Provide the (x, y) coordinate of the cell's center where the given text is located.  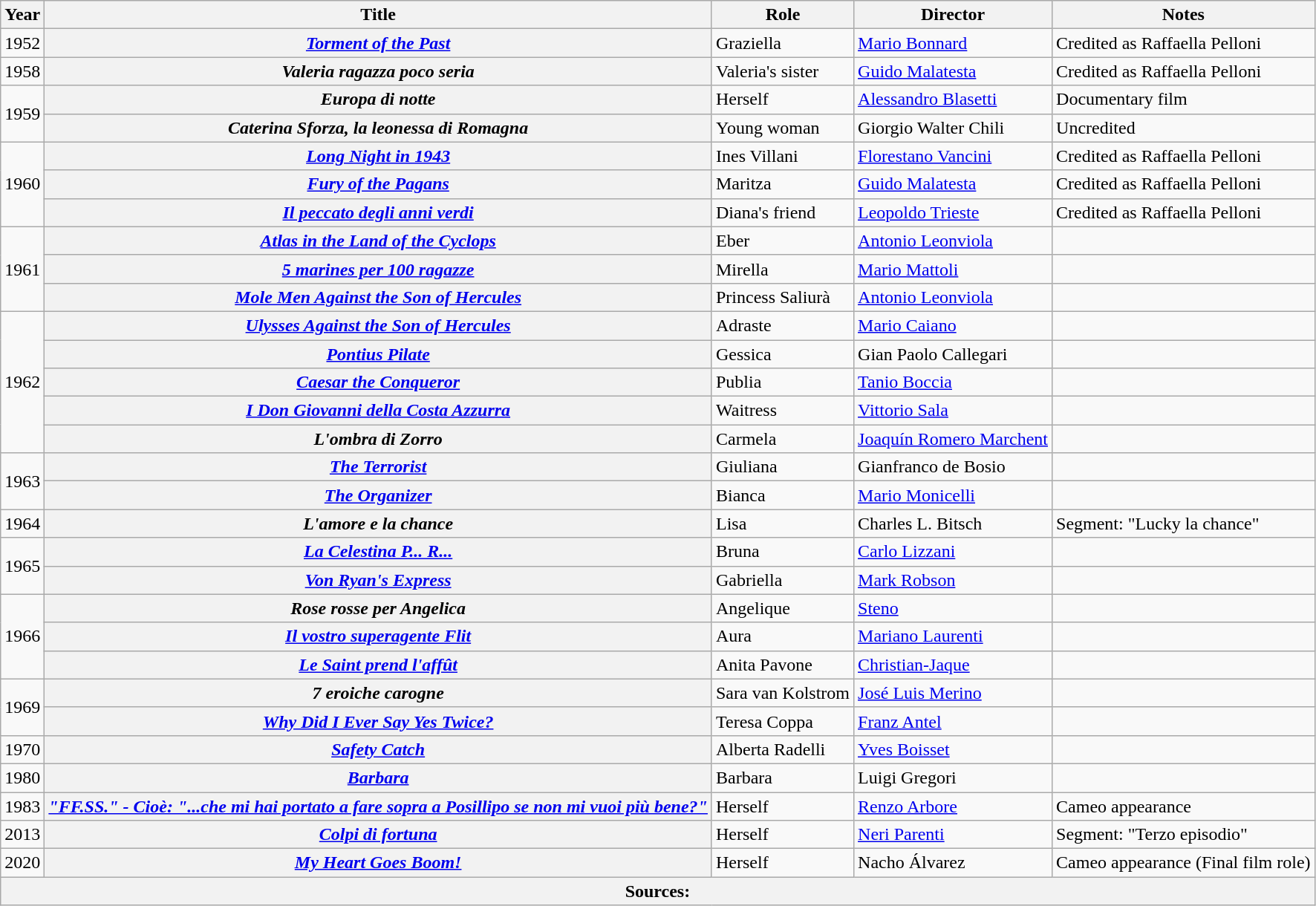
Rose rosse per Angelica (379, 608)
Lisa (783, 524)
1960 (22, 184)
1969 (22, 707)
Year (22, 15)
1952 (22, 43)
Title (379, 15)
Giuliana (783, 467)
Teresa Coppa (783, 721)
Documentary film (1184, 100)
Europa di notte (379, 100)
1980 (22, 778)
My Heart Goes Boom! (379, 863)
1970 (22, 749)
1963 (22, 481)
Carlo Lizzani (954, 552)
Waitress (783, 411)
1962 (22, 382)
Joaquín Romero Marchent (954, 439)
Maritza (783, 184)
1964 (22, 524)
Renzo Arbore (954, 806)
1966 (22, 636)
Aura (783, 636)
1965 (22, 566)
Director (954, 15)
Gessica (783, 354)
Safety Catch (379, 749)
5 marines per 100 ragazze (379, 269)
Colpi di fortuna (379, 835)
Segment: "Terzo episodio" (1184, 835)
Anita Pavone (783, 665)
Valeria ragazza poco seria (379, 71)
Tanio Boccia (954, 382)
Segment: "Lucky la chance" (1184, 524)
Mario Bonnard (954, 43)
Il vostro superagente Flit (379, 636)
Ulysses Against the Son of Hercules (379, 325)
Cameo appearance (Final film role) (1184, 863)
Florestano Vancini (954, 156)
Role (783, 15)
Steno (954, 608)
Gianfranco de Bosio (954, 467)
Caesar the Conqueror (379, 382)
Luigi Gregori (954, 778)
Adraste (783, 325)
Valeria's sister (783, 71)
Mario Caiano (954, 325)
Cameo appearance (1184, 806)
7 eroiche carogne (379, 693)
Ines Villani (783, 156)
Vittorio Sala (954, 411)
Eber (783, 241)
1961 (22, 269)
Mariano Laurenti (954, 636)
Giorgio Walter Chili (954, 128)
Gian Paolo Callegari (954, 354)
Mole Men Against the Son of Hercules (379, 297)
Atlas in the Land of the Cyclops (379, 241)
Notes (1184, 15)
The Organizer (379, 495)
Alberta Radelli (783, 749)
The Terrorist (379, 467)
La Celestina P... R... (379, 552)
Caterina Sforza, la leonessa di Romagna (379, 128)
Charles L. Bitsch (954, 524)
Diana's friend (783, 212)
Il peccato degli anni verdi (379, 212)
Fury of the Pagans (379, 184)
Neri Parenti (954, 835)
2020 (22, 863)
Uncredited (1184, 128)
Franz Antel (954, 721)
Mark Robson (954, 580)
Christian-Jaque (954, 665)
Yves Boisset (954, 749)
Sara van Kolstrom (783, 693)
Torment of the Past (379, 43)
1983 (22, 806)
Angelique (783, 608)
L'amore e la chance (379, 524)
L'ombra di Zorro (379, 439)
I Don Giovanni della Costa Azzurra (379, 411)
Nacho Álvarez (954, 863)
Pontius Pilate (379, 354)
Leopoldo Trieste (954, 212)
Why Did I Ever Say Yes Twice? (379, 721)
Mario Monicelli (954, 495)
Gabriella (783, 580)
Bruna (783, 552)
Mirella (783, 269)
Long Night in 1943 (379, 156)
Graziella (783, 43)
Le Saint prend l'affût (379, 665)
Sources: (658, 891)
2013 (22, 835)
Carmela (783, 439)
Alessandro Blasetti (954, 100)
1958 (22, 71)
Princess Saliurà (783, 297)
Publia (783, 382)
José Luis Merino (954, 693)
1959 (22, 114)
Von Ryan's Express (379, 580)
Bianca (783, 495)
Mario Mattoli (954, 269)
"FF.SS." - Cioè: "...che mi hai portato a fare sopra a Posillipo se non mi vuoi più bene?" (379, 806)
Young woman (783, 128)
